Identify which cell holds the provided text, then report its [x, y] central coordinate. 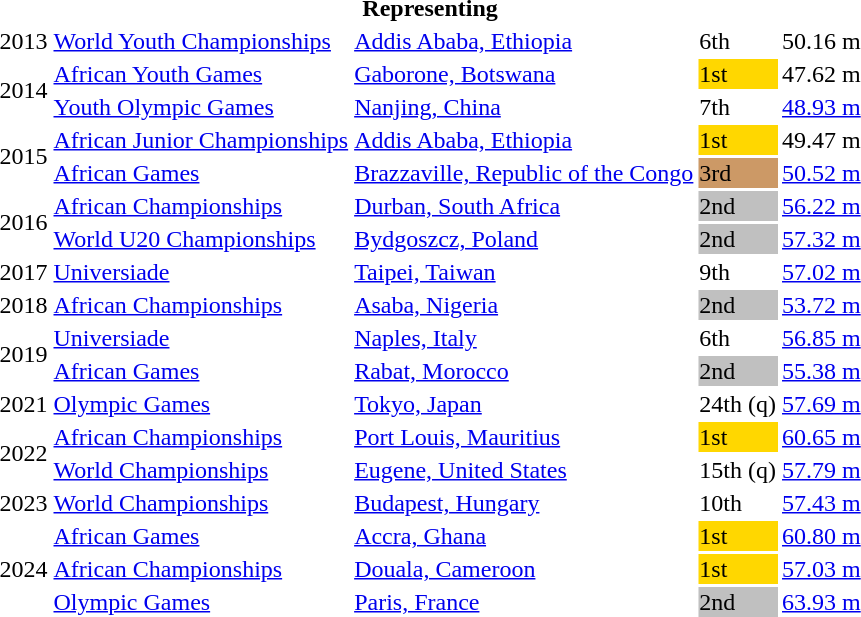
Taipei, Taiwan [524, 272]
Naples, Italy [524, 338]
Brazzaville, Republic of the Congo [524, 173]
7th [738, 107]
9th [738, 272]
3rd [738, 173]
Paris, France [524, 602]
Port Louis, Mauritius [524, 437]
Rabat, Morocco [524, 371]
Accra, Ghana [524, 536]
Douala, Cameroon [524, 569]
24th (q) [738, 404]
Nanjing, China [524, 107]
African Youth Games [201, 74]
Youth Olympic Games [201, 107]
Durban, South Africa [524, 206]
10th [738, 503]
Eugene, United States [524, 470]
Bydgoszcz, Poland [524, 239]
Gaborone, Botswana [524, 74]
Asaba, Nigeria [524, 305]
World Youth Championships [201, 41]
World U20 Championships [201, 239]
African Junior Championships [201, 140]
15th (q) [738, 470]
Tokyo, Japan [524, 404]
Budapest, Hungary [524, 503]
